Return (X, Y) of the center of cell containing provided text 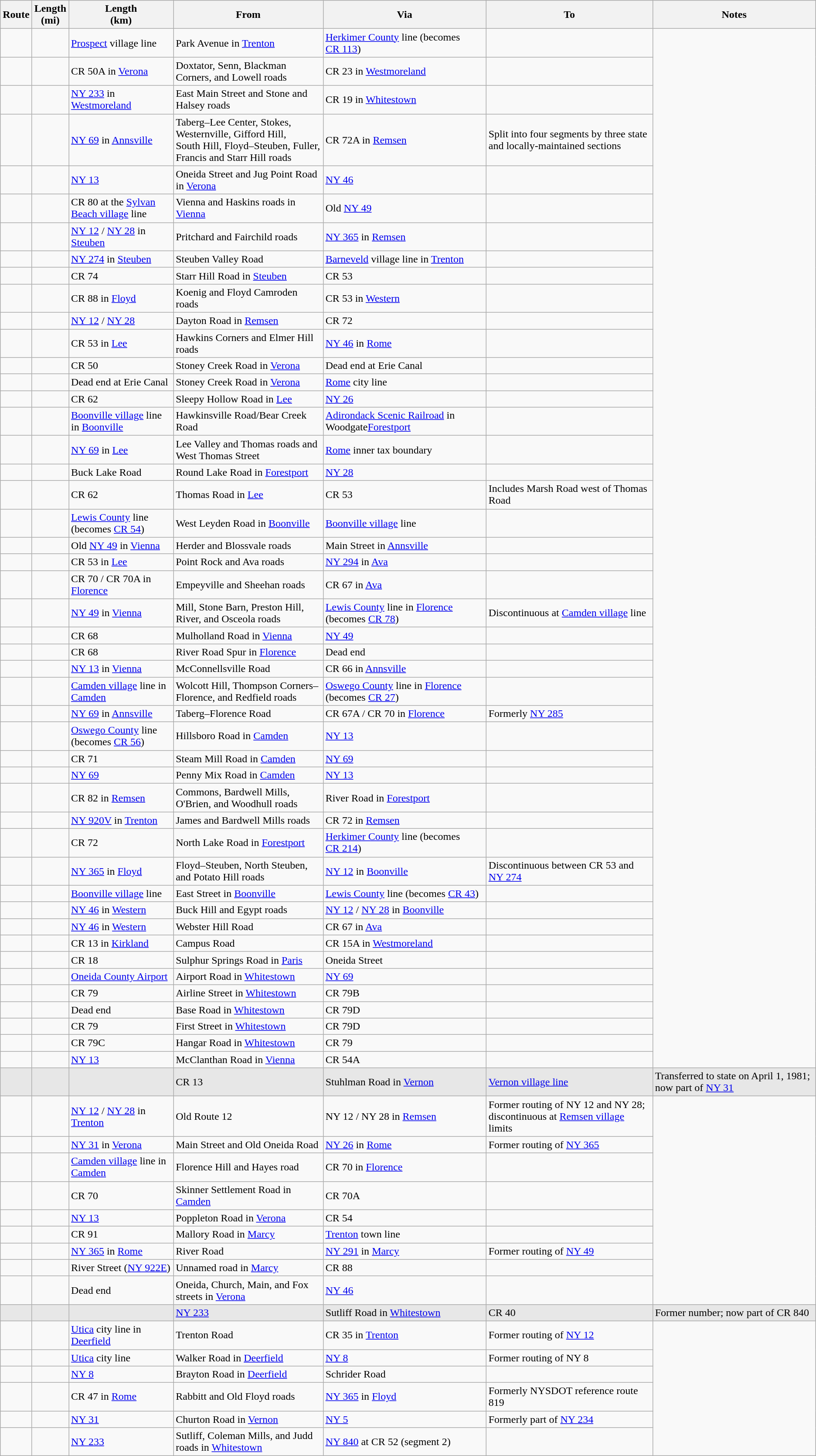
Mill, Stone Barn, Preston Hill, River, and Osceola roads (248, 613)
Rome city line (405, 382)
NY 291 in Marcy (405, 1251)
Schrider Road (405, 1374)
CR 54 (405, 1218)
Lewis County line (becomes CR 43) (405, 893)
Utica city line (121, 1357)
Airline Street in Whitestown (248, 993)
NY 69 in Lee (121, 450)
Stuhlman Road in Vernon (405, 1082)
Notes (734, 15)
Oswego County line (becomes CR 56) (121, 736)
Oneida Street (405, 960)
NY 365 in Rome (121, 1251)
Base Road in Whitestown (248, 1009)
NY 12 / NY 28 in Remsen (405, 1116)
Thomas Road in Lee (248, 494)
CR 50 (121, 366)
NY 233 in Westmoreland (121, 99)
Lewis County line in Florence (becomes CR 78) (405, 613)
CR 19 in Whitestown (405, 99)
East Street in Boonville (248, 893)
Former routing of NY 8 (569, 1357)
Formerly NYSDOT reference route 819 (569, 1397)
Length(km) (121, 15)
Koenig and Floyd Camroden roads (248, 298)
NY 12 / NY 28 in Boonville (405, 910)
First Street in Whitestown (248, 1026)
CR 80 at the Sylvan Beach village line (121, 208)
Oneida, Church, Main, and Fox streets in Verona (248, 1290)
Former number; now part of CR 840 (734, 1313)
Churton Road in Vernon (248, 1419)
River Road in Forestport (405, 798)
CR 91 (121, 1234)
NY 13 in Vienna (121, 668)
Main Street in Annsville (405, 546)
Buck Hill and Egypt roads (248, 910)
West Leyden Road in Boonville (248, 523)
Utica city line in Deerfield (121, 1335)
NY 365 in Remsen (405, 236)
CR 35 in Trenton (405, 1335)
Hillsboro Road in Camden (248, 736)
CR 79B (405, 993)
NY 840 at CR 52 (segment 2) (405, 1442)
Penny Mix Road in Camden (248, 775)
Oneida Street and Jug Point Road in Verona (248, 180)
North Lake Road in Forestport (248, 842)
Formerly NY 285 (569, 714)
Campus Road (248, 943)
Main Street and Old Oneida Road (248, 1145)
James and Bardwell Mills roads (248, 820)
Adirondack Scenic Railroad in WoodgateForestport (405, 421)
Trenton Road (248, 1335)
CR 40 (569, 1313)
East Main Street and Stone and Halsey roads (248, 99)
Oswego County line in Florence (becomes CR 27) (405, 691)
NY 31 (121, 1419)
Webster Hill Road (248, 927)
Walker Road in Deerfield (248, 1357)
Oneida County Airport (121, 976)
CR 88 in Floyd (121, 298)
Vernon village line (569, 1082)
NY 294 in Ava (405, 562)
Park Avenue in Trenton (248, 43)
NY 12 / NY 28 in Trenton (121, 1116)
CR 18 (121, 960)
Steam Mill Road in Camden (248, 759)
NY 46 in Rome (405, 343)
CR 88 (405, 1268)
Hawkinsville Road/Bear Creek Road (248, 421)
Brayton Road in Deerfield (248, 1374)
Formerly part of NY 234 (569, 1419)
Sleepy Hollow Road in Lee (248, 399)
Sulphur Springs Road in Paris (248, 960)
Wolcott Hill, Thompson Corners–Florence, and Redfield roads (248, 691)
CR 47 in Rome (121, 1397)
Herkimer County line (becomes CR 113) (405, 43)
Doxtator, Senn, Blackman Corners, and Lowell roads (248, 72)
Rabbitt and Old Floyd roads (248, 1397)
CR 54A (405, 1060)
Lee Valley and Thomas roads and West Thomas Street (248, 450)
Old NY 49 in Vienna (121, 546)
Taberg–Lee Center, Stokes, Westernville, Gifford Hill,South Hill, Floyd–Steuben, Fuller, Francis and Starr Hill roads (248, 140)
CR 13 in Kirkland (121, 943)
Empeyville and Sheehan roads (248, 584)
CR 79C (121, 1043)
NY 26 in Rome (405, 1145)
Prospect village line (121, 43)
Floyd–Steuben, North Steuben, and Potato Hill roads (248, 871)
CR 71 (121, 759)
CR 70 / CR 70A in Florence (121, 584)
Dayton Road in Remsen (248, 321)
Trenton town line (405, 1234)
Starr Hill Road in Steuben (248, 276)
Old Route 12 (248, 1116)
NY 49 (405, 635)
CR 67A / CR 70 in Florence (405, 714)
NY 274 in Steuben (121, 259)
CR 70 (121, 1196)
McConnellsville Road (248, 668)
River Street (NY 922E) (121, 1268)
Length(mi) (50, 15)
NY 28 (405, 472)
CR 13 (248, 1082)
Unnamed road in Marcy (248, 1268)
CR 53 in Western (405, 298)
NY 12 in Boonville (405, 871)
CR 23 in Westmoreland (405, 72)
Boonville village line in Boonville (121, 421)
Hawkins Corners and Elmer Hill roads (248, 343)
Sutliff, Coleman Mills, and Judd roads in Whitestown (248, 1442)
Herkimer County line (becomes CR 214) (405, 842)
CR 72 in Remsen (405, 820)
Steuben Valley Road (248, 259)
Mulholland Road in Vienna (248, 635)
Former routing of NY 365 (569, 1145)
Poppleton Road in Verona (248, 1218)
Herder and Blossvale roads (248, 546)
Transferred to state on April 1, 1981; now part of NY 31 (734, 1082)
Barneveld village line in Trenton (405, 259)
From (248, 15)
Vienna and Haskins roads in Vienna (248, 208)
Former routing of NY 12 and NY 28; discontinuous at Remsen village limits (569, 1116)
McClanthan Road in Vienna (248, 1060)
CR 70A (405, 1196)
Commons, Bardwell Mills, O'Brien, and Woodhull roads (248, 798)
Buck Lake Road (121, 472)
Sutliff Road in Whitestown (405, 1313)
River Road Spur in Florence (248, 652)
Round Lake Road in Forestport (248, 472)
Mallory Road in Marcy (248, 1234)
Former routing of NY 49 (569, 1251)
NY 12 / NY 28 (121, 321)
CR 70 in Florence (405, 1167)
CR 74 (121, 276)
CR 50A in Verona (121, 72)
Old NY 49 (405, 208)
NY 5 (405, 1419)
NY 26 (405, 399)
Discontinuous at Camden village line (569, 613)
Taberg–Florence Road (248, 714)
Point Rock and Ava roads (248, 562)
CR 72A in Remsen (405, 140)
Lewis County line (becomes CR 54) (121, 523)
Includes Marsh Road west of Thomas Road (569, 494)
Former routing of NY 12 (569, 1335)
Florence Hill and Hayes road (248, 1167)
CR 66 in Annsville (405, 668)
Skinner Settlement Road in Camden (248, 1196)
NY 920V in Trenton (121, 820)
Route (16, 15)
Airport Road in Whitestown (248, 976)
NY 31 in Verona (121, 1145)
Pritchard and Fairchild roads (248, 236)
Rome inner tax boundary (405, 450)
CR 15A in Westmoreland (405, 943)
Split into four segments by three state and locally-maintained sections (569, 140)
Hangar Road in Whitestown (248, 1043)
Discontinuous between CR 53 and NY 274 (569, 871)
NY 49 in Vienna (121, 613)
NY 12 / NY 28 in Steuben (121, 236)
River Road (248, 1251)
CR 82 in Remsen (121, 798)
To (569, 15)
Via (405, 15)
